Find where the given text appears and provide that cell's center as (x, y) coordinate. 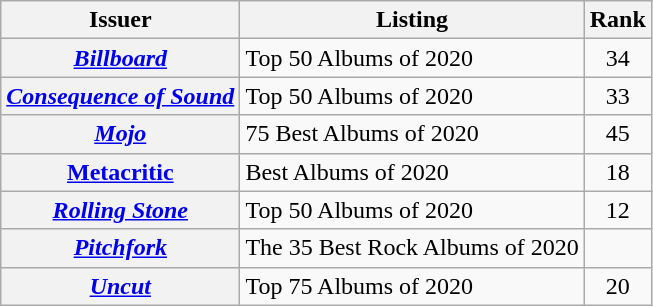
Top 75 Albums of 2020 (412, 286)
Listing (412, 20)
Mojo (120, 134)
20 (618, 286)
Uncut (120, 286)
33 (618, 96)
18 (618, 172)
75 Best Albums of 2020 (412, 134)
12 (618, 210)
Pitchfork (120, 248)
Best Albums of 2020 (412, 172)
Rolling Stone (120, 210)
Metacritic (120, 172)
Billboard (120, 58)
The 35 Best Rock Albums of 2020 (412, 248)
Issuer (120, 20)
Consequence of Sound (120, 96)
45 (618, 134)
34 (618, 58)
Rank (618, 20)
